From the cell containing the given text, extract its center point as (X, Y) coordinate. 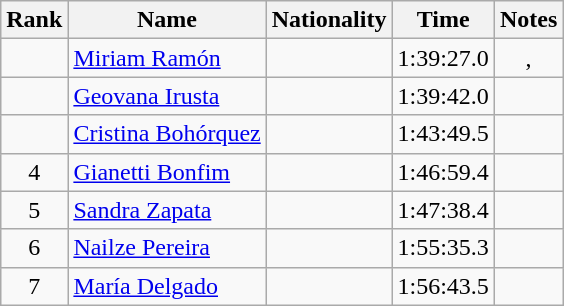
Geovana Irusta (167, 96)
1:46:59.4 (443, 172)
6 (34, 248)
Name (167, 20)
María Delgado (167, 286)
1:56:43.5 (443, 286)
1:39:42.0 (443, 96)
Rank (34, 20)
Gianetti Bonfim (167, 172)
1:55:35.3 (443, 248)
1:47:38.4 (443, 210)
1:43:49.5 (443, 134)
Nationality (329, 20)
Sandra Zapata (167, 210)
Nailze Pereira (167, 248)
, (528, 58)
Cristina Bohórquez (167, 134)
7 (34, 286)
4 (34, 172)
1:39:27.0 (443, 58)
Notes (528, 20)
Miriam Ramón (167, 58)
Time (443, 20)
5 (34, 210)
